Find where the given text appears and provide that cell's center as (x, y) coordinate. 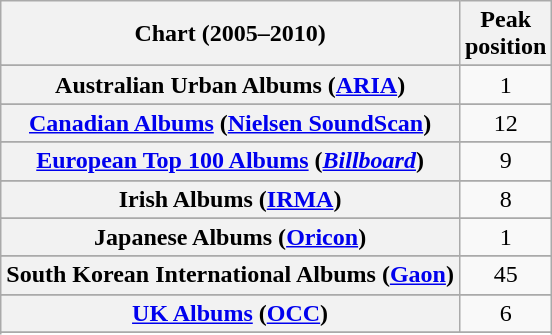
European Top 100 Albums (Billboard) (230, 161)
Canadian Albums (Nielsen SoundScan) (230, 123)
Japanese Albums (Oricon) (230, 237)
Peakposition (505, 34)
45 (505, 275)
UK Albums (OCC) (230, 313)
South Korean International Albums (Gaon) (230, 275)
9 (505, 161)
Australian Urban Albums (ARIA) (230, 85)
12 (505, 123)
Irish Albums (IRMA) (230, 199)
6 (505, 313)
8 (505, 199)
Chart (2005–2010) (230, 34)
